Search for the cell housing the specified text and yield its (x, y) center coordinate. 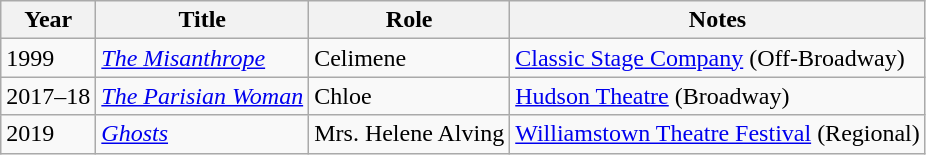
Hudson Theatre (Broadway) (718, 96)
Role (410, 20)
Year (48, 20)
The Misanthrope (202, 58)
Celimene (410, 58)
Chloe (410, 96)
Notes (718, 20)
Mrs. Helene Alving (410, 134)
2017–18 (48, 96)
Williamstown Theatre Festival (Regional) (718, 134)
1999 (48, 58)
The Parisian Woman (202, 96)
Classic Stage Company (Off-Broadway) (718, 58)
Ghosts (202, 134)
Title (202, 20)
2019 (48, 134)
